Provide the [x, y] coordinate of the cell's center where the given text is located.  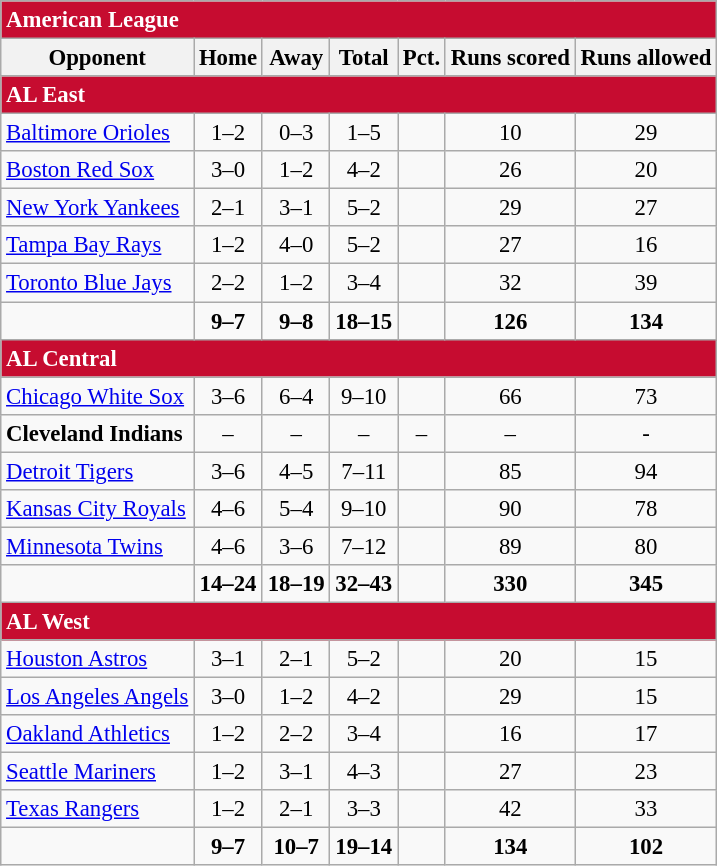
6–4 [296, 396]
New York Yankees [98, 208]
19–14 [364, 847]
4–5 [296, 471]
18–15 [364, 321]
7–12 [364, 546]
1–5 [364, 133]
Home [228, 58]
126 [510, 321]
Pct. [422, 58]
39 [646, 283]
26 [510, 170]
Texas Rangers [98, 809]
Cleveland Indians [98, 433]
42 [510, 809]
Minnesota Twins [98, 546]
3–3 [364, 809]
73 [646, 396]
Runs allowed [646, 58]
89 [510, 546]
4–0 [296, 245]
Toronto Blue Jays [98, 283]
80 [646, 546]
10 [510, 133]
14–24 [228, 584]
94 [646, 471]
66 [510, 396]
23 [646, 772]
33 [646, 809]
Total [364, 58]
Detroit Tigers [98, 471]
Houston Astros [98, 659]
17 [646, 734]
AL East [359, 95]
Tampa Bay Rays [98, 245]
Runs scored [510, 58]
Baltimore Orioles [98, 133]
Boston Red Sox [98, 170]
345 [646, 584]
7–11 [364, 471]
Oakland Athletics [98, 734]
78 [646, 509]
330 [510, 584]
102 [646, 847]
10–7 [296, 847]
Los Angeles Angels [98, 697]
American League [359, 20]
Chicago White Sox [98, 396]
32 [510, 283]
90 [510, 509]
Kansas City Royals [98, 509]
4–3 [364, 772]
9–8 [296, 321]
Away [296, 58]
85 [510, 471]
Seattle Mariners [98, 772]
32–43 [364, 584]
5–4 [296, 509]
Opponent [98, 58]
18–19 [296, 584]
AL Central [359, 358]
- [646, 433]
AL West [359, 621]
0–3 [296, 133]
